Detect which cell encompasses the target text, then output its (X, Y) center coordinate. 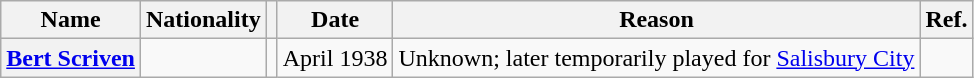
Ref. (946, 20)
Date (335, 20)
Unknown; later temporarily played for Salisbury City (656, 58)
Bert Scriven (71, 58)
Nationality (203, 20)
April 1938 (335, 58)
Reason (656, 20)
Name (71, 20)
